Return the [x, y] coordinate for the center point of the cell that contains the specified text.  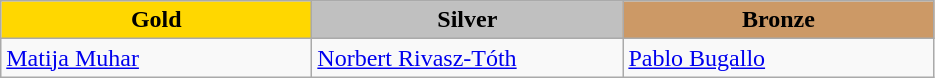
Matija Muhar [156, 58]
Pablo Bugallo [778, 58]
Bronze [778, 20]
Silver [468, 20]
Norbert Rivasz-Tóth [468, 58]
Gold [156, 20]
